Scan for the cell matching the given text and deliver its (X, Y) coordinate at center. 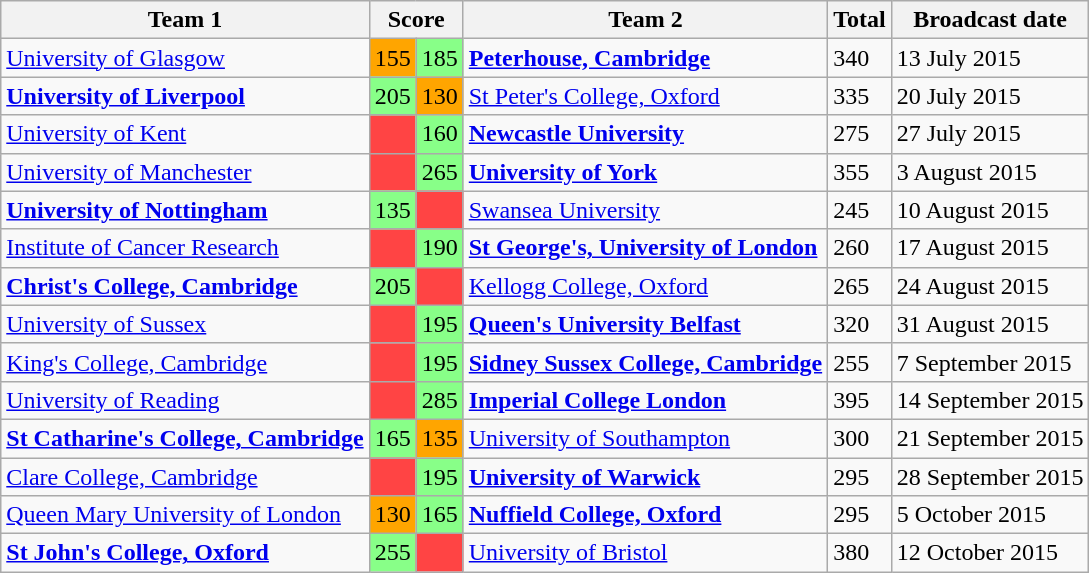
Broadcast date (990, 20)
28 September 2015 (990, 477)
14 September 2015 (990, 400)
335 (860, 96)
395 (860, 400)
155 (392, 58)
University of Southampton (645, 438)
University of Reading (185, 400)
5 October 2015 (990, 515)
Kellogg College, Oxford (645, 286)
Queen Mary University of London (185, 515)
Team 2 (645, 20)
285 (440, 400)
University of Manchester (185, 172)
31 August 2015 (990, 324)
Sidney Sussex College, Cambridge (645, 362)
Imperial College London (645, 400)
University of Nottingham (185, 210)
3 August 2015 (990, 172)
Swansea University (645, 210)
University of Warwick (645, 477)
7 September 2015 (990, 362)
University of Sussex (185, 324)
260 (860, 248)
Newcastle University (645, 134)
340 (860, 58)
20 July 2015 (990, 96)
Christ's College, Cambridge (185, 286)
University of Bristol (645, 553)
Team 1 (185, 20)
275 (860, 134)
Peterhouse, Cambridge (645, 58)
Queen's University Belfast (645, 324)
Total (860, 20)
University of Liverpool (185, 96)
160 (440, 134)
St John's College, Oxford (185, 553)
Score (416, 20)
University of Kent (185, 134)
21 September 2015 (990, 438)
320 (860, 324)
St Catharine's College, Cambridge (185, 438)
King's College, Cambridge (185, 362)
245 (860, 210)
380 (860, 553)
13 July 2015 (990, 58)
University of York (645, 172)
17 August 2015 (990, 248)
12 October 2015 (990, 553)
24 August 2015 (990, 286)
Clare College, Cambridge (185, 477)
Institute of Cancer Research (185, 248)
190 (440, 248)
27 July 2015 (990, 134)
355 (860, 172)
185 (440, 58)
St George's, University of London (645, 248)
10 August 2015 (990, 210)
St Peter's College, Oxford (645, 96)
300 (860, 438)
University of Glasgow (185, 58)
Nuffield College, Oxford (645, 515)
